From the cell containing the given text, extract its center point as (x, y) coordinate. 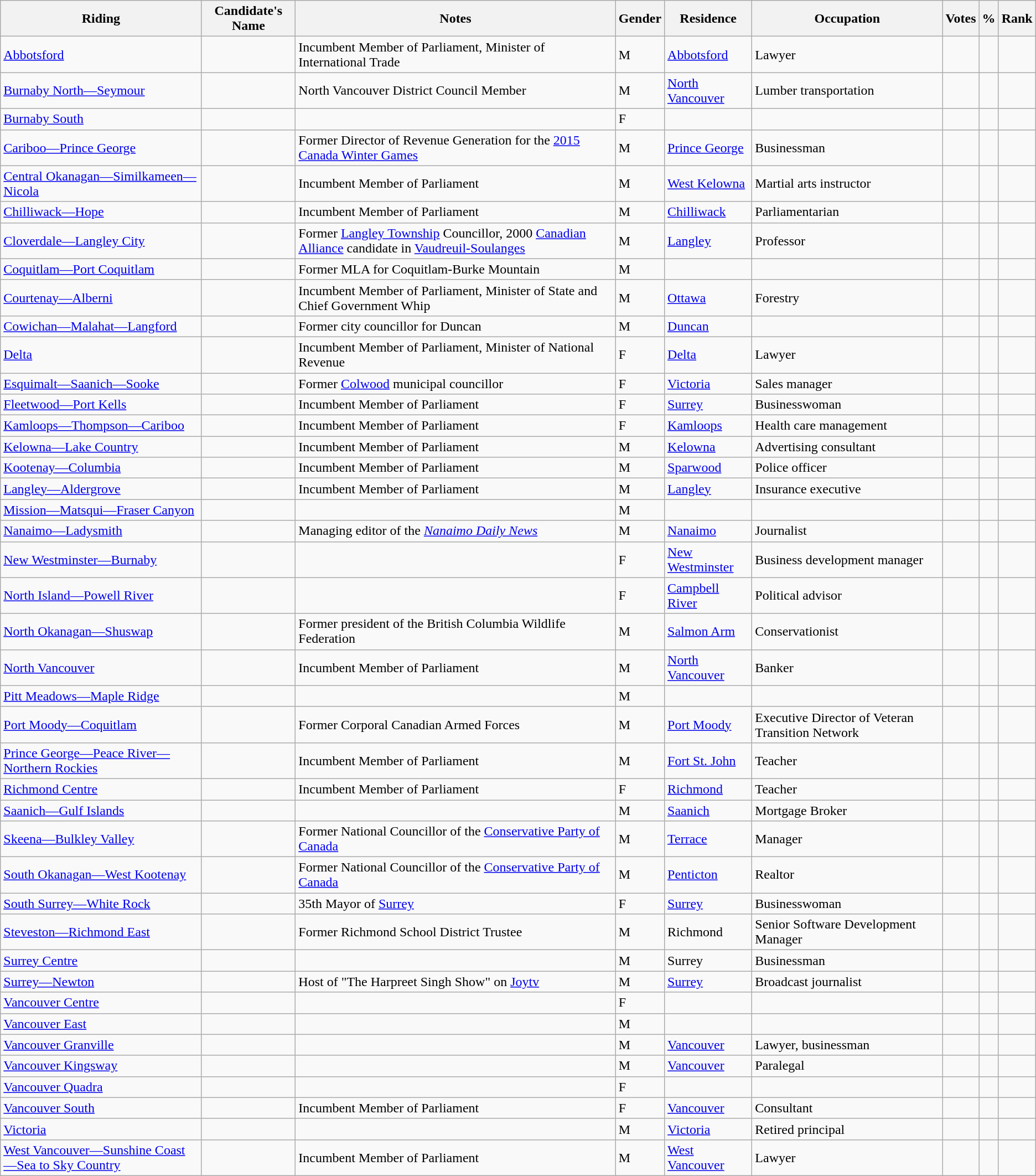
West Vancouver—Sunshine Coast—Sea to Sky Country (101, 1157)
Penticton (708, 875)
Vancouver Quadra (101, 1087)
Cariboo—Prince George (101, 147)
Fort St. John (708, 761)
Burnaby North—Seymour (101, 91)
Kelowna—Lake Country (101, 447)
Vancouver South (101, 1108)
Realtor (847, 875)
Nanaimo—Ladysmith (101, 531)
Courtenay—Alberni (101, 298)
Residence (708, 19)
Mission—Matsqui—Fraser Canyon (101, 510)
Managing editor of the Nanaimo Daily News (455, 531)
35th Mayor of Surrey (455, 904)
Chilliwack—Hope (101, 212)
North Okanagan—Shuswap (101, 631)
Paralegal (847, 1066)
Former Langley Township Councillor, 2000 Canadian Alliance candidate in Vaudreuil-Soulanges (455, 240)
Cloverdale—Langley City (101, 240)
Political advisor (847, 596)
Saanich—Gulf Islands (101, 810)
Former Corporal Canadian Armed Forces (455, 724)
Votes (961, 19)
Journalist (847, 531)
Notes (455, 19)
Terrace (708, 839)
Police officer (847, 468)
Retired principal (847, 1129)
Vancouver East (101, 1024)
Chilliwack (708, 212)
Coquitlam—Port Coquitlam (101, 269)
Former MLA for Coquitlam-Burke Mountain (455, 269)
Mortgage Broker (847, 810)
Nanaimo (708, 531)
Incumbent Member of Parliament, Minister of International Trade (455, 54)
Broadcast journalist (847, 982)
Port Moody (708, 724)
Kamloops (708, 426)
Vancouver Centre (101, 1003)
Rank (1017, 19)
New Westminster (708, 559)
Surrey—Newton (101, 982)
Richmond Centre (101, 789)
Ottawa (708, 298)
Health care management (847, 426)
Burnaby South (101, 119)
Esquimalt—Saanich—Sooke (101, 384)
Parliamentarian (847, 212)
Candidate's Name (248, 19)
Steveston—Richmond East (101, 932)
Professor (847, 240)
North Vancouver District Council Member (455, 91)
Business development manager (847, 559)
Surrey Centre (101, 961)
Former president of the British Columbia Wildlife Federation (455, 631)
Host of "The Harpreet Singh Show" on Joytv (455, 982)
Martial arts instructor (847, 184)
Langley—Aldergrove (101, 489)
Vancouver Kingsway (101, 1066)
Fleetwood—Port Kells (101, 405)
Former Director of Revenue Generation for the 2015 Canada Winter Games (455, 147)
Consultant (847, 1108)
Kootenay—Columbia (101, 468)
North Island—Powell River (101, 596)
Sparwood (708, 468)
Conservationist (847, 631)
Forestry (847, 298)
Incumbent Member of Parliament, Minister of State and Chief Government Whip (455, 298)
Manager (847, 839)
Sales manager (847, 384)
West Vancouver (708, 1157)
Insurance executive (847, 489)
South Surrey—White Rock (101, 904)
Kamloops—Thompson—Cariboo (101, 426)
New Westminster—Burnaby (101, 559)
Kelowna (708, 447)
South Okanagan—West Kootenay (101, 875)
Advertising consultant (847, 447)
Former Richmond School District Trustee (455, 932)
Central Okanagan—Similkameen—Nicola (101, 184)
Saanich (708, 810)
Gender (640, 19)
Prince George—Peace River—Northern Rockies (101, 761)
West Kelowna (708, 184)
Riding (101, 19)
Campbell River (708, 596)
Incumbent Member of Parliament, Minister of National Revenue (455, 354)
Skeena—Bulkley Valley (101, 839)
Cowichan—Malahat—Langford (101, 326)
Vancouver Granville (101, 1045)
Duncan (708, 326)
Executive Director of Veteran Transition Network (847, 724)
Senior Software Development Manager (847, 932)
Banker (847, 668)
Prince George (708, 147)
Pitt Meadows—Maple Ridge (101, 696)
Salmon Arm (708, 631)
Port Moody—Coquitlam (101, 724)
Former city councillor for Duncan (455, 326)
Occupation (847, 19)
Lumber transportation (847, 91)
% (988, 19)
Lawyer, businessman (847, 1045)
Former Colwood municipal councillor (455, 384)
